Return the [X, Y] coordinate for the center point of the cell that contains the specified text.  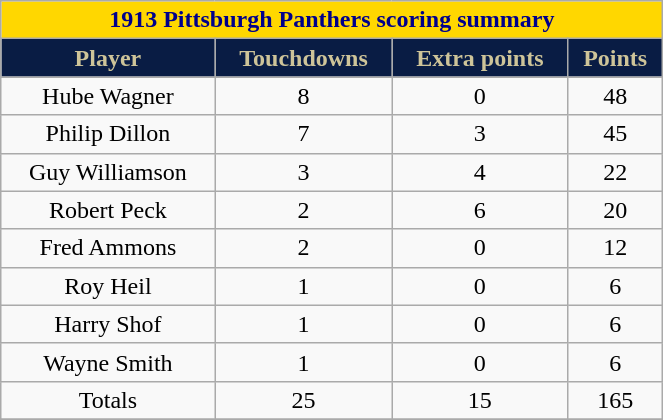
165 [616, 400]
Touchdowns [304, 58]
Points [616, 58]
Fred Ammons [108, 248]
22 [616, 172]
8 [304, 96]
Roy Heil [108, 286]
20 [616, 210]
Guy Williamson [108, 172]
Player [108, 58]
15 [480, 400]
Totals [108, 400]
Hube Wagner [108, 96]
45 [616, 134]
12 [616, 248]
25 [304, 400]
Robert Peck [108, 210]
Wayne Smith [108, 362]
48 [616, 96]
Extra points [480, 58]
7 [304, 134]
4 [480, 172]
1913 Pittsburgh Panthers scoring summary [332, 20]
Philip Dillon [108, 134]
Harry Shof [108, 324]
